From the cell containing the given text, extract its center point as [x, y] coordinate. 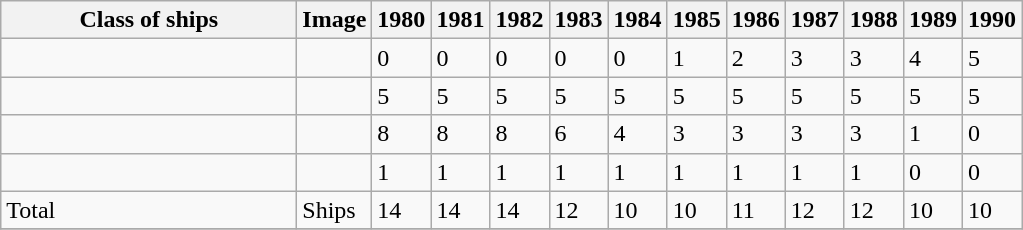
Total [149, 210]
Class of ships [149, 20]
1983 [578, 20]
1987 [814, 20]
Image [334, 20]
1985 [696, 20]
1986 [756, 20]
1990 [992, 20]
1988 [874, 20]
1989 [932, 20]
1982 [520, 20]
Ships [334, 210]
1984 [638, 20]
2 [756, 58]
6 [578, 134]
1981 [460, 20]
1980 [402, 20]
11 [756, 210]
